Scan for the cell matching the given text and deliver its (x, y) coordinate at center. 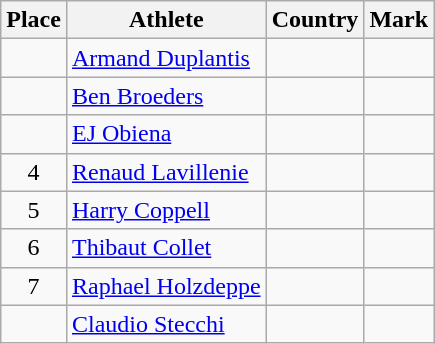
Thibaut Collet (166, 248)
Country (315, 20)
Renaud Lavillenie (166, 172)
Raphael Holzdeppe (166, 286)
Mark (399, 20)
Harry Coppell (166, 210)
Ben Broeders (166, 96)
Place (34, 20)
EJ Obiena (166, 134)
Athlete (166, 20)
Claudio Stecchi (166, 324)
4 (34, 172)
7 (34, 286)
6 (34, 248)
5 (34, 210)
Armand Duplantis (166, 58)
